Locate the cell with the specified text and output its (X, Y) center coordinate. 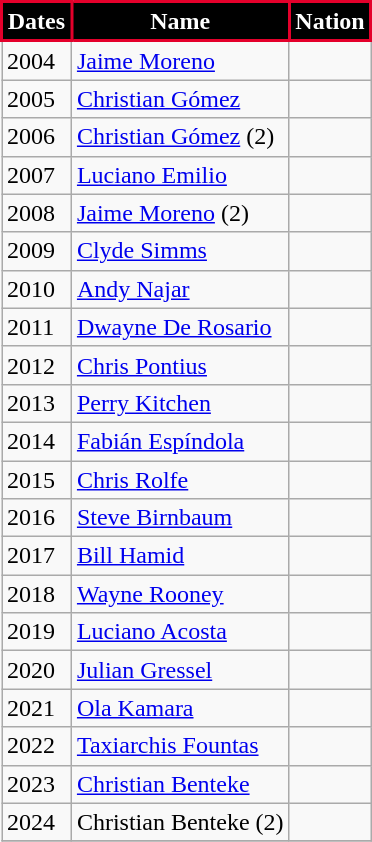
Dwayne De Rosario (180, 327)
2016 (37, 518)
2008 (37, 213)
2009 (37, 251)
2007 (37, 175)
Ola Kamara (180, 708)
2010 (37, 289)
2020 (37, 670)
2006 (37, 137)
Steve Birnbaum (180, 518)
Perry Kitchen (180, 403)
2014 (37, 441)
2022 (37, 746)
Bill Hamid (180, 556)
2019 (37, 632)
Chris Pontius (180, 365)
Luciano Acosta (180, 632)
2005 (37, 99)
2018 (37, 594)
2004 (37, 60)
Christian Benteke (2) (180, 822)
Fabián Espíndola (180, 441)
2011 (37, 327)
Andy Najar (180, 289)
Luciano Emilio (180, 175)
Christian Gómez (180, 99)
Dates (37, 22)
Jaime Moreno (180, 60)
Julian Gressel (180, 670)
2023 (37, 784)
Clyde Simms (180, 251)
Wayne Rooney (180, 594)
Taxiarchis Fountas (180, 746)
Nation (330, 22)
2013 (37, 403)
2012 (37, 365)
Jaime Moreno (2) (180, 213)
2017 (37, 556)
Name (180, 22)
2021 (37, 708)
Chris Rolfe (180, 479)
2015 (37, 479)
2024 (37, 822)
Christian Benteke (180, 784)
Christian Gómez (2) (180, 137)
